Identify which cell holds the provided text, then report its [X, Y] central coordinate. 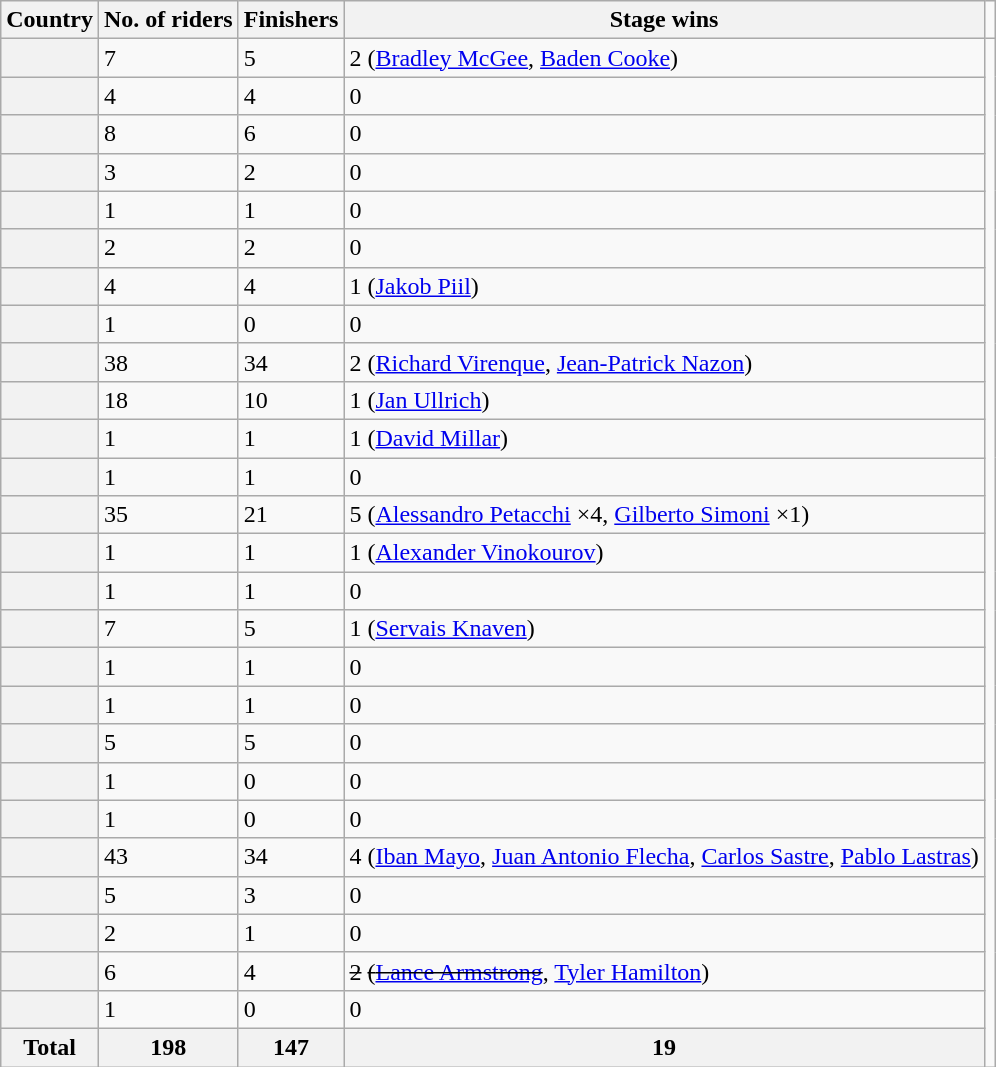
43 [168, 857]
No. of riders [168, 20]
1 (Alexander Vinokourov) [664, 553]
Total [50, 1047]
38 [168, 362]
2 (Richard Virenque, Jean-Patrick Nazon) [664, 362]
2 (Lance Armstrong, Tyler Hamilton) [664, 971]
Stage wins [664, 20]
18 [168, 400]
1 (David Millar) [664, 438]
2 (Bradley McGee, Baden Cooke) [664, 58]
Finishers [291, 20]
8 [168, 134]
1 (Jan Ullrich) [664, 400]
198 [168, 1047]
147 [291, 1047]
4 (Iban Mayo, Juan Antonio Flecha, Carlos Sastre, Pablo Lastras) [664, 857]
19 [664, 1047]
35 [168, 515]
5 (Alessandro Petacchi ×4, Gilberto Simoni ×1) [664, 515]
1 (Jakob Piil) [664, 286]
Country [50, 20]
1 (Servais Knaven) [664, 629]
10 [291, 400]
21 [291, 515]
